Determine the (x, y) coordinate at the center of the cell enclosing the given text.  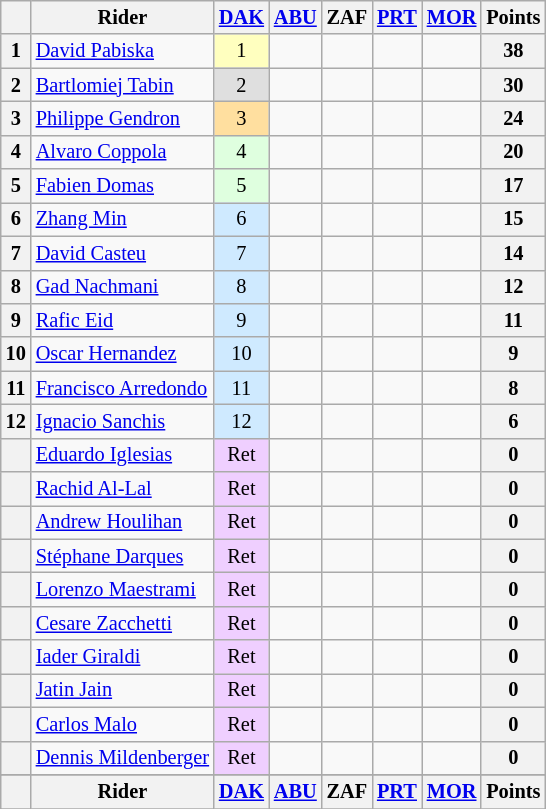
Ignacio Sanchis (122, 421)
Rafic Eid (122, 320)
Francisco Arredondo (122, 388)
30 (513, 85)
Stéphane Darques (122, 556)
20 (513, 152)
Cesare Zacchetti (122, 623)
Alvaro Coppola (122, 152)
15 (513, 219)
Fabien Domas (122, 186)
Lorenzo Maestrami (122, 589)
Philippe Gendron (122, 118)
David Pabiska (122, 51)
Eduardo Iglesias (122, 455)
Jatin Jain (122, 690)
Iader Giraldi (122, 657)
17 (513, 186)
Andrew Houlihan (122, 522)
Oscar Hernandez (122, 354)
Zhang Min (122, 219)
Dennis Mildenberger (122, 758)
Gad Nachmani (122, 287)
Bartlomiej Tabin (122, 85)
Rachid Al-Lal (122, 489)
24 (513, 118)
38 (513, 51)
Carlos Malo (122, 724)
14 (513, 253)
David Casteu (122, 253)
